Provide the [X, Y] coordinate of the cell's center where the given text is located.  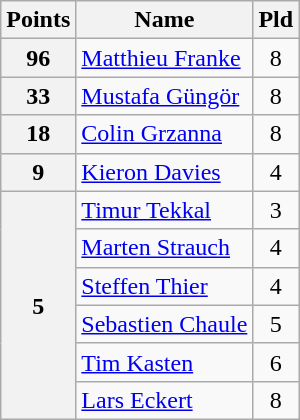
Lars Eckert [164, 400]
18 [38, 134]
Steffen Thier [164, 286]
Pld [276, 20]
6 [276, 362]
Points [38, 20]
3 [276, 210]
Colin Grzanna [164, 134]
Sebastien Chaule [164, 324]
Tim Kasten [164, 362]
Timur Tekkal [164, 210]
96 [38, 58]
Kieron Davies [164, 172]
9 [38, 172]
Matthieu Franke [164, 58]
Mustafa Güngör [164, 96]
33 [38, 96]
Marten Strauch [164, 248]
Name [164, 20]
